Detect which cell encompasses the target text, then output its (x, y) center coordinate. 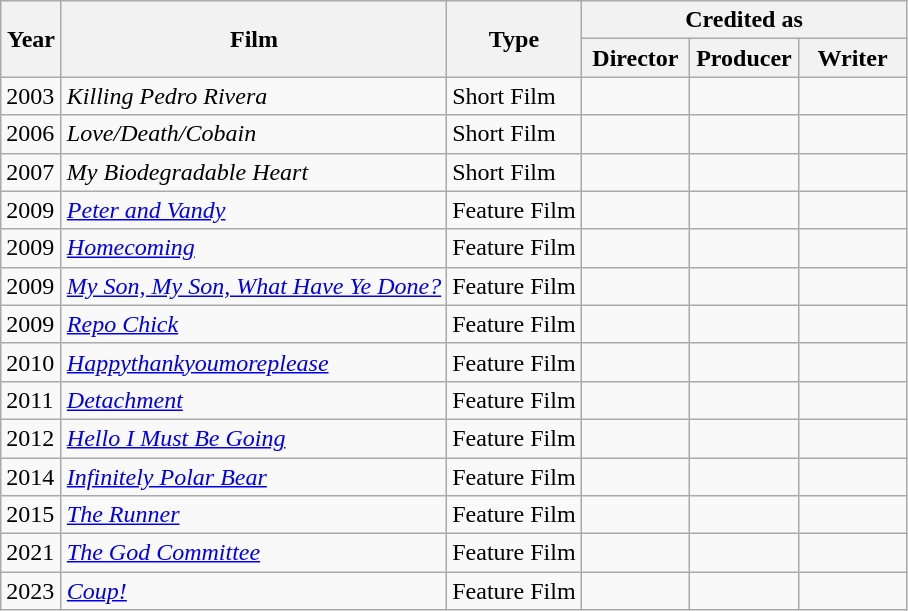
Writer (852, 58)
2010 (32, 362)
2014 (32, 477)
Detachment (254, 400)
Happythankyoumoreplease (254, 362)
2015 (32, 515)
2006 (32, 134)
Homecoming (254, 248)
The God Committee (254, 553)
Love/Death/Cobain (254, 134)
Director (636, 58)
My Biodegradable Heart (254, 172)
Hello I Must Be Going (254, 438)
2012 (32, 438)
Peter and Vandy (254, 210)
Type (514, 39)
Repo Chick (254, 324)
2011 (32, 400)
Film (254, 39)
Producer (744, 58)
Coup! (254, 591)
2023 (32, 591)
Infinitely Polar Bear (254, 477)
2007 (32, 172)
Killing Pedro Rivera (254, 96)
2003 (32, 96)
The Runner (254, 515)
2021 (32, 553)
Credited as (744, 20)
My Son, My Son, What Have Ye Done? (254, 286)
Year (32, 39)
